Find where the given text appears and provide that cell's center as [x, y] coordinate. 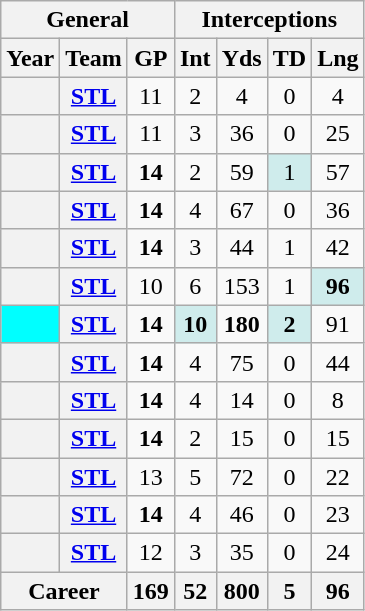
75 [242, 362]
Career [64, 591]
24 [338, 553]
52 [195, 591]
8 [338, 400]
Interceptions [269, 20]
TD [289, 58]
Lng [338, 58]
35 [242, 553]
13 [150, 477]
25 [338, 134]
59 [242, 172]
180 [242, 324]
91 [338, 324]
46 [242, 515]
169 [150, 591]
57 [338, 172]
Team [94, 58]
42 [338, 248]
Yds [242, 58]
General [88, 20]
22 [338, 477]
6 [195, 286]
72 [242, 477]
67 [242, 210]
153 [242, 286]
Year [30, 58]
23 [338, 515]
GP [150, 58]
Int [195, 58]
12 [150, 553]
800 [242, 591]
